Capture the cell that displays the provided text and extract its [x, y] central coordinate. 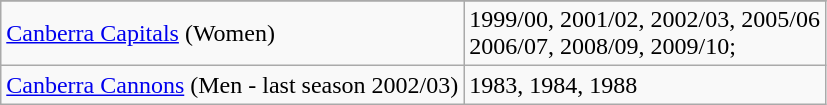
1999/00, 2001/02, 2002/03, 2005/06 2006/07, 2008/09, 2009/10; [645, 34]
1983, 1984, 1988 [645, 85]
Canberra Cannons (Men - last season 2002/03) [232, 85]
Canberra Capitals (Women) [232, 34]
